Identify which cell holds the provided text, then report its [X, Y] central coordinate. 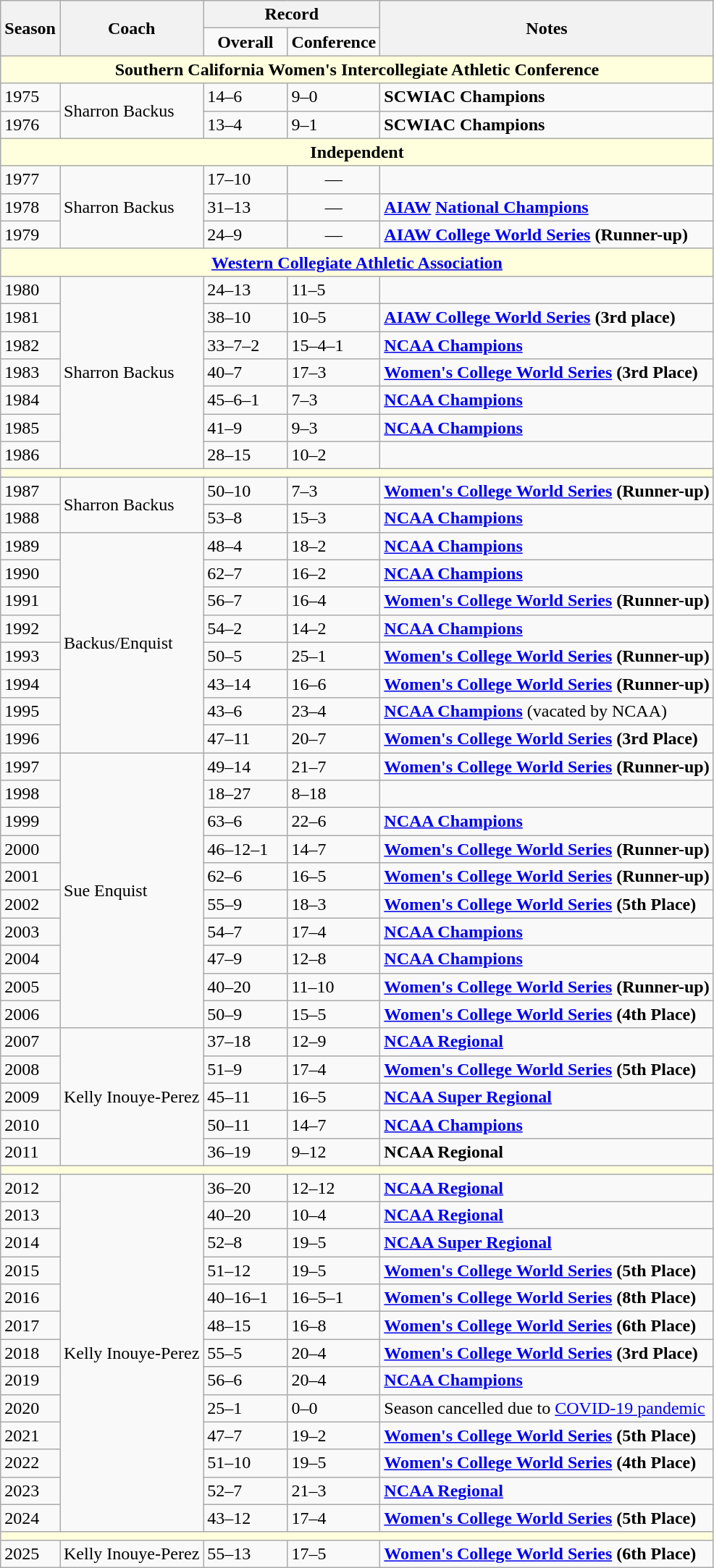
47–9 [245, 959]
Notes [547, 28]
9–0 [334, 97]
2003 [30, 932]
AIAW College World Series (3rd place) [547, 317]
18–3 [334, 904]
Backus/Enquist [131, 642]
1995 [30, 711]
2018 [30, 1353]
10–5 [334, 317]
AIAW National Champions [547, 207]
17–3 [334, 373]
12–12 [334, 1188]
36–20 [245, 1188]
2021 [30, 1436]
1988 [30, 518]
1981 [30, 317]
Western Collegiate Athletic Association [357, 262]
56–6 [245, 1381]
9–1 [334, 125]
16–8 [334, 1325]
22–6 [334, 822]
2011 [30, 1152]
12–9 [334, 1042]
50–10 [245, 491]
1994 [30, 683]
1982 [30, 345]
16–6 [334, 683]
2009 [30, 1097]
41–9 [245, 428]
NCAA Champions (vacated by NCAA) [547, 711]
2013 [30, 1215]
14–2 [334, 628]
15–5 [334, 1014]
Season cancelled due to COVID-19 pandemic [547, 1408]
56–7 [245, 601]
17–5 [334, 1554]
45–11 [245, 1097]
Season [30, 28]
23–4 [334, 711]
Record [292, 14]
43–6 [245, 711]
2007 [30, 1042]
28–15 [245, 455]
24–9 [245, 235]
1975 [30, 97]
11–10 [334, 987]
1986 [30, 455]
16–4 [334, 601]
Conference [334, 42]
Women's College World Series (8th Place) [547, 1298]
52–8 [245, 1243]
0–0 [334, 1408]
40–16–1 [245, 1298]
Coach [131, 28]
2012 [30, 1188]
2001 [30, 877]
Overall [245, 42]
2000 [30, 849]
8–18 [334, 794]
54–7 [245, 932]
24–13 [245, 290]
63–6 [245, 822]
55–13 [245, 1554]
1993 [30, 656]
1978 [30, 207]
2025 [30, 1554]
1987 [30, 491]
40–7 [245, 373]
16–5–1 [334, 1298]
2020 [30, 1408]
2017 [30, 1325]
2002 [30, 904]
2024 [30, 1518]
12–8 [334, 959]
46–12–1 [245, 849]
2006 [30, 1014]
47–11 [245, 738]
38–10 [245, 317]
1979 [30, 235]
1999 [30, 822]
21–7 [334, 767]
2004 [30, 959]
51–12 [245, 1270]
2014 [30, 1243]
AIAW College World Series (Runner-up) [547, 235]
18–2 [334, 546]
36–19 [245, 1152]
Southern California Women's Intercollegiate Athletic Conference [357, 69]
1997 [30, 767]
62–7 [245, 573]
1990 [30, 573]
2023 [30, 1491]
2015 [30, 1270]
50–5 [245, 656]
2022 [30, 1463]
1989 [30, 546]
16–2 [334, 573]
51–10 [245, 1463]
18–27 [245, 794]
1984 [30, 400]
53–8 [245, 518]
19–2 [334, 1436]
48–15 [245, 1325]
15–3 [334, 518]
55–9 [245, 904]
10–4 [334, 1215]
1991 [30, 601]
51–9 [245, 1069]
1977 [30, 180]
33–7–2 [245, 345]
13–4 [245, 125]
1998 [30, 794]
1992 [30, 628]
62–6 [245, 877]
2010 [30, 1124]
20–7 [334, 738]
2005 [30, 987]
43–14 [245, 683]
54–2 [245, 628]
10–2 [334, 455]
2019 [30, 1381]
52–7 [245, 1491]
48–4 [245, 546]
1983 [30, 373]
1996 [30, 738]
9–3 [334, 428]
15–4–1 [334, 345]
2016 [30, 1298]
21–3 [334, 1491]
17–10 [245, 180]
1976 [30, 125]
14–6 [245, 97]
47–7 [245, 1436]
1985 [30, 428]
50–11 [245, 1124]
2008 [30, 1069]
37–18 [245, 1042]
43–12 [245, 1518]
Independent [357, 152]
1980 [30, 290]
50–9 [245, 1014]
Sue Enquist [131, 890]
31–13 [245, 207]
11–5 [334, 290]
49–14 [245, 767]
55–5 [245, 1353]
45–6–1 [245, 400]
9–12 [334, 1152]
